Scan for the cell matching the given text and deliver its (X, Y) coordinate at center. 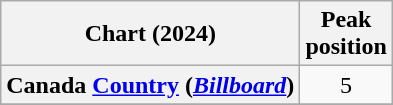
Peakposition (346, 34)
5 (346, 85)
Chart (2024) (150, 34)
Canada Country (Billboard) (150, 85)
